Scan for the cell matching the given text and deliver its [X, Y] coordinate at center. 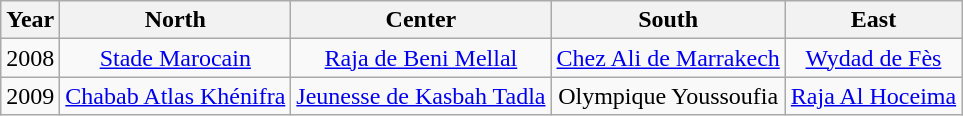
Raja de Beni Mellal [421, 58]
Raja Al Hoceima [873, 96]
Chabab Atlas Khénifra [176, 96]
2008 [30, 58]
East [873, 20]
South [668, 20]
Wydad de Fès [873, 58]
Stade Marocain [176, 58]
2009 [30, 96]
Center [421, 20]
North [176, 20]
Year [30, 20]
Chez Ali de Marrakech [668, 58]
Jeunesse de Kasbah Tadla [421, 96]
Olympique Youssoufia [668, 96]
